Pinpoint the cell where the given text exists, returning its [X, Y] midpoint coordinate. 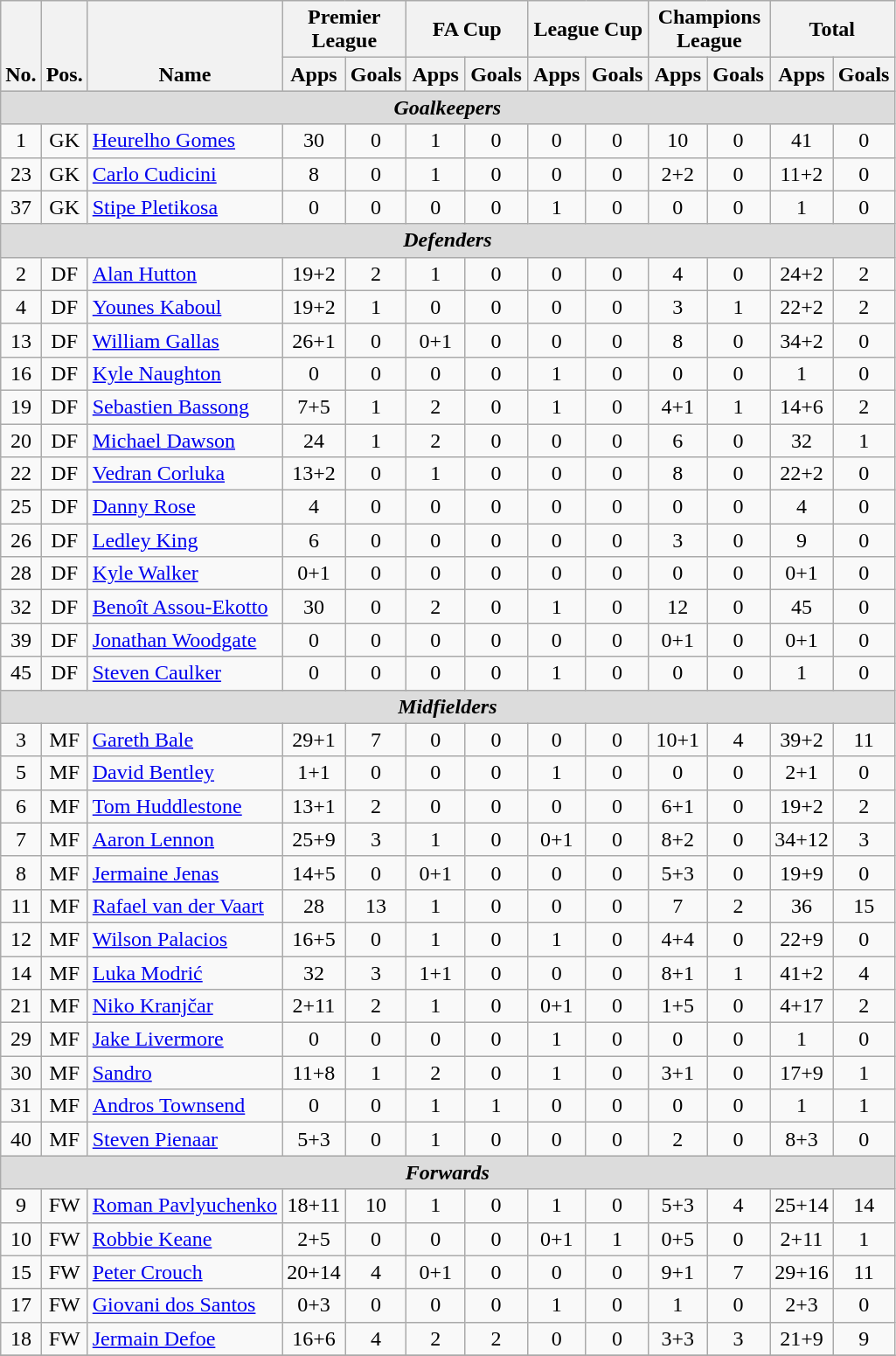
Giovani dos Santos [184, 1305]
37 [21, 207]
Sandro [184, 1073]
Premier League [344, 30]
40 [21, 1139]
11+8 [315, 1073]
18 [21, 1339]
Rafael van der Vaart [184, 906]
26 [21, 540]
7+5 [315, 407]
Danny Rose [184, 507]
Stipe Pletikosa [184, 207]
17+9 [802, 1073]
Sebastien Bassong [184, 407]
6+1 [678, 806]
2+2 [678, 174]
Jermaine Jenas [184, 873]
Luka Modrić [184, 973]
0+3 [315, 1305]
Ledley King [184, 540]
4+1 [678, 407]
Roman Pavlyuchenko [184, 1206]
14+6 [802, 407]
13+2 [315, 474]
20+14 [315, 1272]
Robbie Keane [184, 1239]
Aaron Lennon [184, 839]
Benoît Assou-Ekotto [184, 607]
16 [21, 373]
Midfielders [448, 706]
League Cup [589, 30]
2+1 [802, 773]
William Gallas [184, 340]
Jermain Defoe [184, 1339]
41+2 [802, 973]
Defenders [448, 240]
Total [832, 30]
0+5 [678, 1239]
4+4 [678, 939]
Kyle Naughton [184, 373]
Champions League [710, 30]
8+2 [678, 839]
Forwards [448, 1172]
39 [21, 640]
16+6 [315, 1339]
23 [21, 174]
26+1 [315, 340]
FA Cup [467, 30]
36 [802, 906]
25+14 [802, 1206]
19 [21, 407]
34+2 [802, 340]
2+5 [315, 1239]
21 [21, 1006]
19+9 [802, 873]
5 [21, 773]
31 [21, 1106]
Andros Townsend [184, 1106]
25+9 [315, 839]
2+3 [802, 1305]
17 [21, 1305]
24 [315, 440]
29 [21, 1040]
8+1 [678, 973]
14+5 [315, 873]
Jake Livermore [184, 1040]
David Bentley [184, 773]
11+2 [802, 174]
29+16 [802, 1272]
24+2 [802, 274]
29+1 [315, 740]
13+1 [315, 806]
20 [21, 440]
Goalkeepers [448, 108]
16+5 [315, 939]
8+3 [802, 1139]
4+17 [802, 1006]
Vedran Corluka [184, 474]
No. [21, 45]
22+9 [802, 939]
Name [184, 45]
25 [21, 507]
Gareth Bale [184, 740]
Pos. [65, 45]
18+11 [315, 1206]
34+12 [802, 839]
41 [802, 141]
Niko Kranjčar [184, 1006]
Heurelho Gomes [184, 141]
9+1 [678, 1272]
Alan Hutton [184, 274]
10+1 [678, 740]
21+9 [802, 1339]
Wilson Palacios [184, 939]
3+1 [678, 1073]
Kyle Walker [184, 574]
Steven Pienaar [184, 1139]
Tom Huddlestone [184, 806]
1+5 [678, 1006]
22 [21, 474]
39+2 [802, 740]
Steven Caulker [184, 673]
Carlo Cudicini [184, 174]
Peter Crouch [184, 1272]
3+3 [678, 1339]
Michael Dawson [184, 440]
Younes Kaboul [184, 307]
Jonathan Woodgate [184, 640]
